Extract the [x, y] coordinate from the center of the cell holding the provided text.  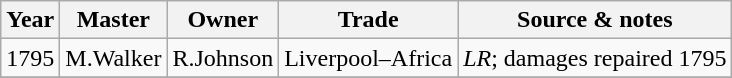
Liverpool–Africa [368, 58]
Master [114, 20]
R.Johnson [223, 58]
LR; damages repaired 1795 [595, 58]
Year [30, 20]
Source & notes [595, 20]
Owner [223, 20]
M.Walker [114, 58]
Trade [368, 20]
1795 [30, 58]
